Scan for the cell matching the given text and deliver its [X, Y] coordinate at center. 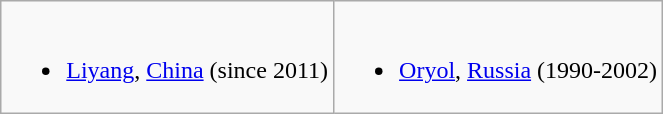
Oryol, Russia (1990-2002) [498, 58]
Liyang, China (since 2011) [168, 58]
